Identify which cell holds the provided text, then report its [X, Y] central coordinate. 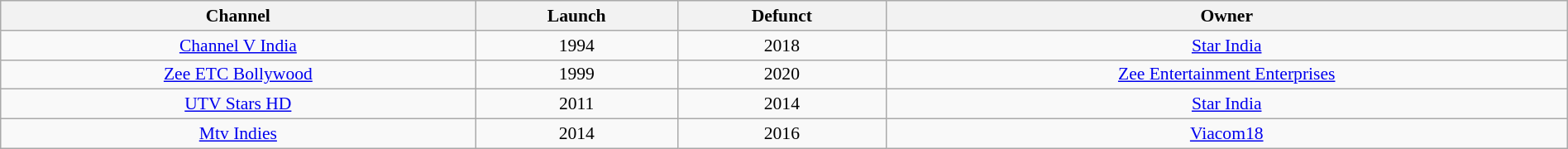
1999 [577, 74]
2020 [782, 74]
Channel [238, 16]
2011 [577, 104]
Mtv Indies [238, 134]
Zee Entertainment Enterprises [1226, 74]
Viacom18 [1226, 134]
Channel V India [238, 46]
1994 [577, 46]
2018 [782, 46]
UTV Stars HD [238, 104]
2016 [782, 134]
Zee ETC Bollywood [238, 74]
Owner [1226, 16]
Launch [577, 16]
Defunct [782, 16]
